Determine the [x, y] coordinate at the center of the cell enclosing the given text.  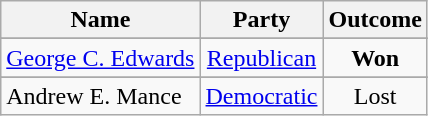
Outcome [375, 20]
Party [262, 20]
Democratic [262, 96]
Won [375, 58]
George C. Edwards [100, 58]
Andrew E. Mance [100, 96]
Name [100, 20]
Lost [375, 96]
Republican [262, 58]
